Determine the (x, y) coordinate at the center of the cell enclosing the given text.  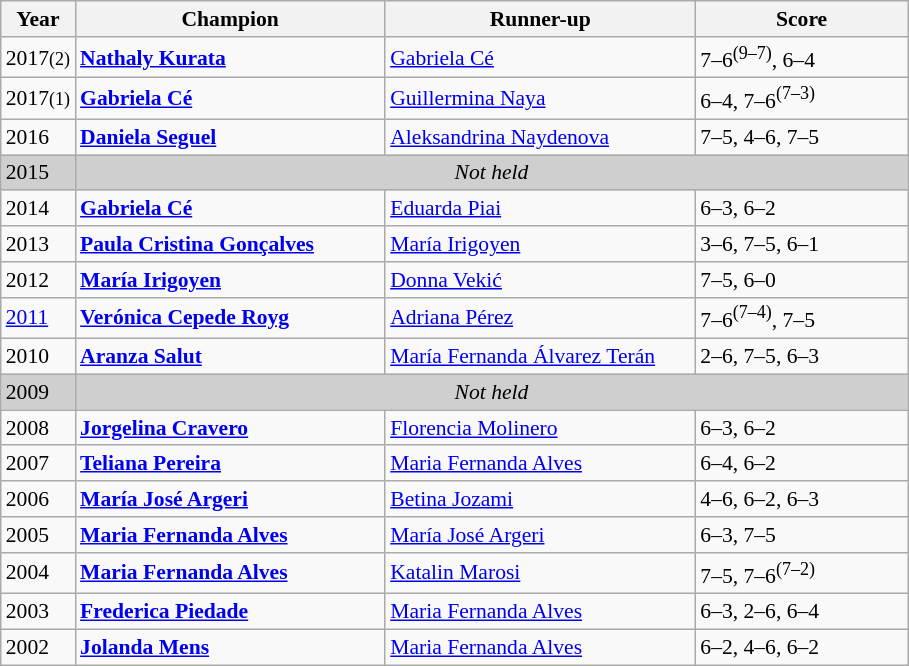
6–4, 6–2 (802, 464)
Florencia Molinero (540, 428)
María Fernanda Álvarez Terán (540, 357)
2008 (38, 428)
7–6(9–7), 6–4 (802, 58)
Katalin Marosi (540, 574)
6–3, 2–6, 6–4 (802, 612)
2002 (38, 648)
2–6, 7–5, 6–3 (802, 357)
7–5, 7–6(7–2) (802, 574)
Paula Cristina Gonçalves (230, 244)
2017(1) (38, 98)
Aleksandrina Naydenova (540, 137)
2004 (38, 574)
Donna Vekić (540, 280)
Betina Jozami (540, 499)
Year (38, 19)
2017(2) (38, 58)
Nathaly Kurata (230, 58)
2013 (38, 244)
3–6, 7–5, 6–1 (802, 244)
4–6, 6–2, 6–3 (802, 499)
7–5, 4–6, 7–5 (802, 137)
Eduarda Piai (540, 209)
2007 (38, 464)
Adriana Pérez (540, 318)
2010 (38, 357)
2005 (38, 535)
6–4, 7–6(7–3) (802, 98)
2015 (38, 173)
Teliana Pereira (230, 464)
Daniela Seguel (230, 137)
Aranza Salut (230, 357)
2003 (38, 612)
6–3, 7–5 (802, 535)
2016 (38, 137)
7–5, 6–0 (802, 280)
Jorgelina Cravero (230, 428)
Guillermina Naya (540, 98)
Score (802, 19)
2014 (38, 209)
2011 (38, 318)
2006 (38, 499)
Jolanda Mens (230, 648)
Champion (230, 19)
2012 (38, 280)
6–2, 4–6, 6–2 (802, 648)
Verónica Cepede Royg (230, 318)
2009 (38, 392)
Runner-up (540, 19)
Frederica Piedade (230, 612)
7–6(7–4), 7–5 (802, 318)
